Return the (X, Y) coordinate for the center point of the cell that contains the specified text.  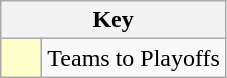
Key (114, 20)
Teams to Playoffs (134, 58)
